Extract the [X, Y] coordinate from the center of the cell holding the provided text.  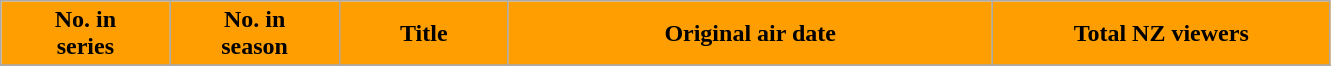
No. inseries [86, 34]
No. inseason [254, 34]
Title [424, 34]
Total NZ viewers [1162, 34]
Original air date [750, 34]
